Scan for the cell matching the given text and deliver its [X, Y] coordinate at center. 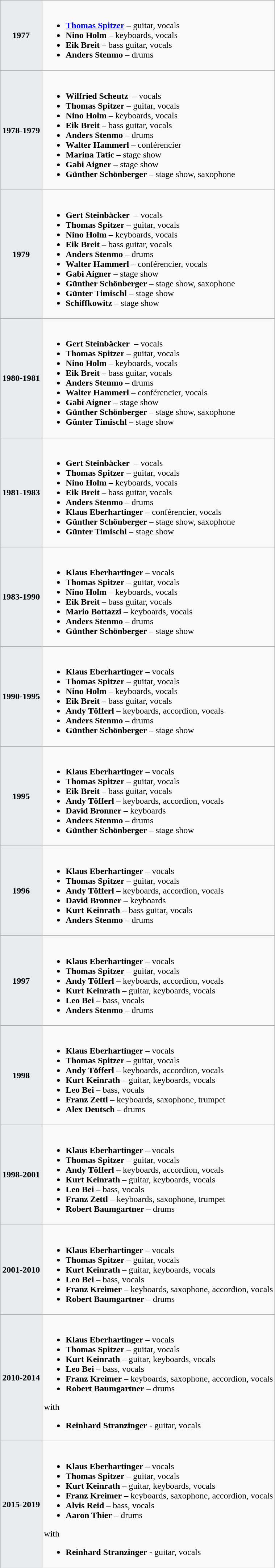
1977 [21, 35]
1996 [21, 891]
2010-2014 [21, 1378]
1995 [21, 796]
2001-2010 [21, 1269]
2015-2019 [21, 1505]
1997 [21, 980]
1981-1983 [21, 492]
1979 [21, 254]
1978-1979 [21, 130]
1980-1981 [21, 378]
1998-2001 [21, 1174]
1990-1995 [21, 697]
1998 [21, 1075]
Thomas Spitzer – guitar, vocalsNino Holm – keyboards, vocalsEik Breit – bass guitar, vocalsAnders Stenmo – drums [159, 35]
1983-1990 [21, 597]
